Return [X, Y] of the center of cell containing provided text 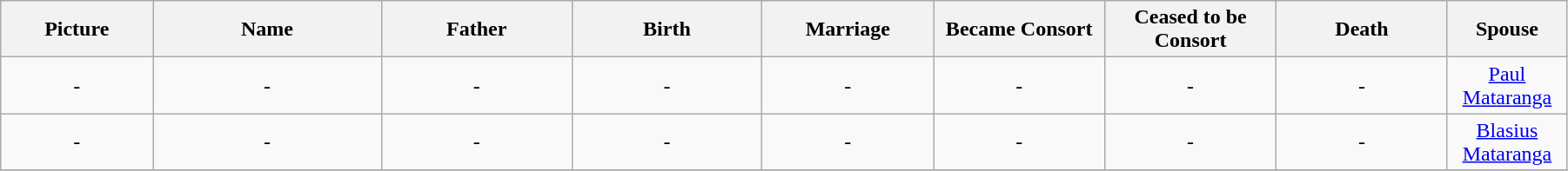
Marriage [848, 30]
Father [477, 30]
Ceased to be Consort [1190, 30]
Death [1363, 30]
Became Consort [1020, 30]
Spouse [1507, 30]
Birth [667, 30]
Picture [77, 30]
Blasius Mataranga [1507, 142]
Name [268, 30]
Paul Mataranga [1507, 85]
